Output the [x, y] coordinate of the center of the cell containing the given text.  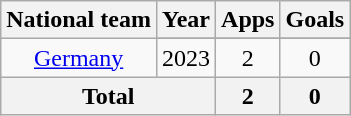
National team [79, 20]
Germany [79, 58]
2023 [186, 58]
Goals [315, 20]
Total [108, 96]
Apps [248, 20]
Year [186, 20]
